Provide the [x, y] coordinate of the cell's center where the given text is located.  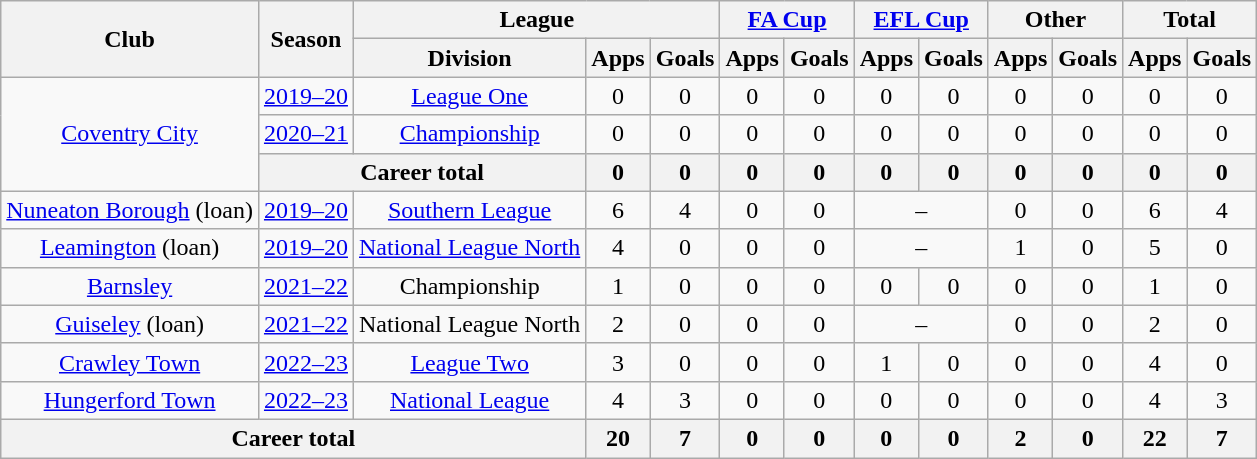
Southern League [469, 210]
League [536, 20]
2020–21 [306, 134]
Division [469, 58]
Leamington (loan) [130, 248]
Club [130, 39]
Other [1055, 20]
Season [306, 39]
22 [1155, 438]
League One [469, 96]
Barnsley [130, 286]
Crawley Town [130, 362]
20 [618, 438]
National League [469, 400]
Guiseley (loan) [130, 324]
Nuneaton Borough (loan) [130, 210]
5 [1155, 248]
Hungerford Town [130, 400]
Coventry City [130, 134]
League Two [469, 362]
Total [1190, 20]
EFL Cup [921, 20]
FA Cup [787, 20]
